Return the [x, y] coordinate for the center point of the cell that contains the specified text.  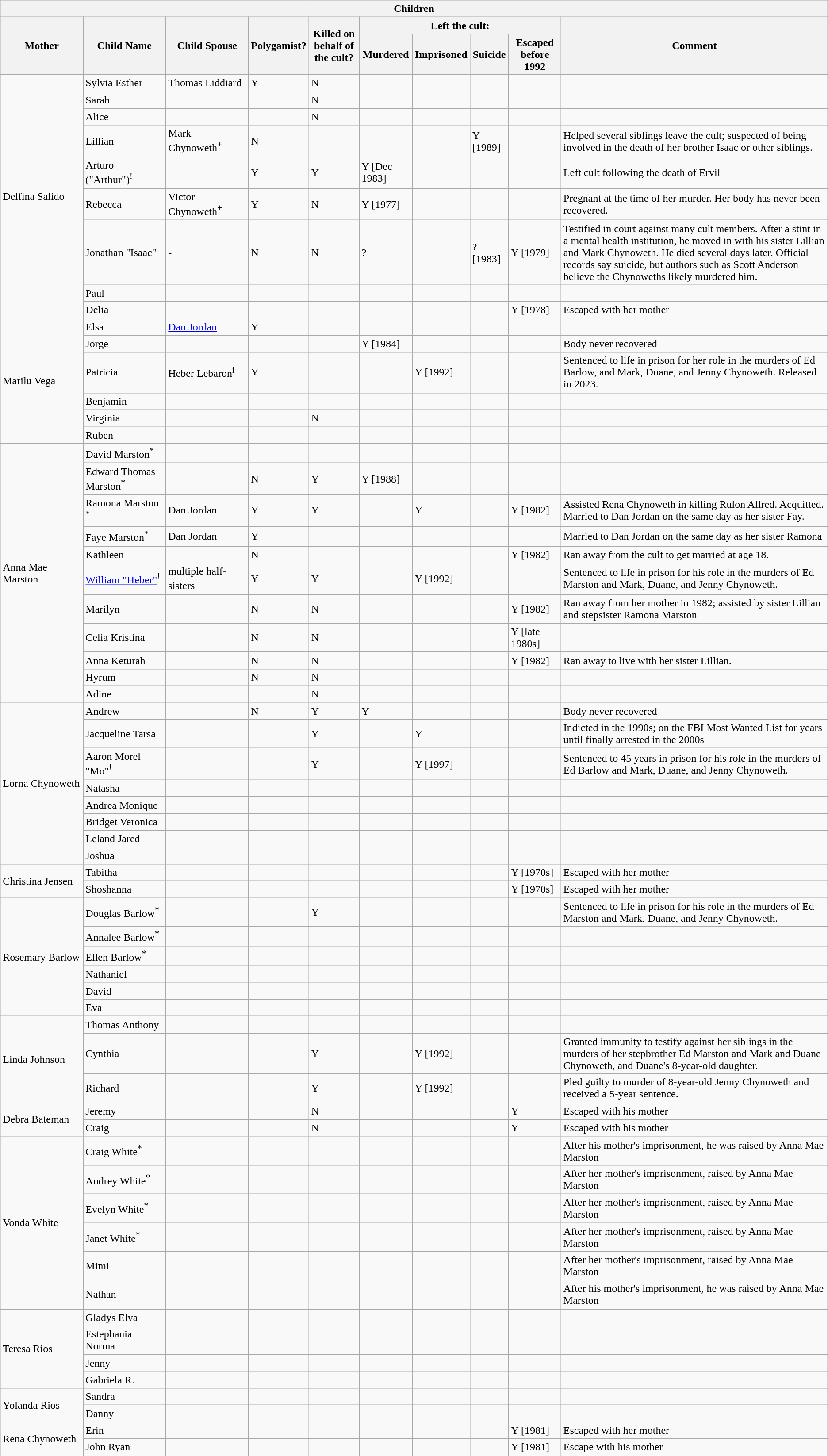
Cynthia [125, 1054]
Arturo ("Arthur")! [125, 173]
Y [1997] [441, 764]
Anna Keturah [125, 660]
Ran away to live with her sister Lillian. [694, 660]
Shoshanna [125, 889]
Faye Marston* [125, 536]
Ellen Barlow* [125, 956]
? [1983] [489, 253]
Sarah [125, 100]
Children [414, 9]
Marilyn [125, 609]
Alice [125, 117]
Benjamin [125, 401]
Natasha [125, 788]
Erin [125, 1430]
Rebecca [125, 204]
Sentenced to 45 years in prison for his role in the murders of Ed Barlow and Mark, Duane, and Jenny Chynoweth. [694, 764]
Joshua [125, 855]
Lorna Chynoweth [42, 783]
Mimi [125, 1266]
Linda Johnson [42, 1060]
Imprisoned [441, 54]
Sylvia Esther [125, 83]
Celia Kristina [125, 638]
Danny [125, 1414]
Aaron Morel "Mo"! [125, 764]
Rena Chynoweth [42, 1439]
multiple half-sistersi [207, 579]
Jonathan "Isaac" [125, 253]
Sandra [125, 1397]
Mother [42, 46]
Jenny [125, 1363]
Y [1984] [386, 344]
Thomas Anthony [125, 1025]
Y [Dec 1983] [386, 173]
Delfina Salido [42, 196]
Kathleen [125, 555]
Bridget Veronica [125, 822]
Left the cult: [460, 26]
Y [1989] [489, 141]
Annalee Barlow* [125, 937]
Marilu Vega [42, 381]
Ruben [125, 435]
Assisted Rena Chynoweth in killing Rulon Allred. Acquitted. Married to Dan Jordan on the same day as her sister Fay. [694, 510]
Jacqueline Tarsa [125, 734]
Richard [125, 1088]
David Marston* [125, 453]
Escape with his mother [694, 1447]
Estephania Norma [125, 1340]
Left cult following the death of Ervil [694, 173]
Child Spouse [207, 46]
David [125, 991]
Pregnant at the time of her murder. Her body has never been recovered. [694, 204]
Gladys Elva [125, 1318]
Victor Chynoweth+ [207, 204]
Elsa [125, 327]
Rosemary Barlow [42, 957]
Child Name [125, 46]
Killed on behalf of the cult? [334, 46]
Nathan [125, 1295]
Heber Lebaroni [207, 372]
Leland Jared [125, 839]
Lillian [125, 141]
Y [1979] [535, 253]
Pled guilty to murder of 8-year-old Jenny Chynoweth and received a 5-year sentence. [694, 1088]
Hyrum [125, 677]
William "Heber"! [125, 579]
Married to Dan Jordan on the same day as her sister Ramona [694, 536]
Y [late 1980s] [535, 638]
John Ryan [125, 1447]
Douglas Barlow* [125, 912]
Craig White* [125, 1151]
Nathaniel [125, 974]
Indicted in the 1990s; on the FBI Most Wanted List for years until finally arrested in the 2000s [694, 734]
Delia [125, 310]
Suicide [489, 54]
? [386, 253]
Teresa Rios [42, 1349]
Virginia [125, 418]
Debra Bateman [42, 1119]
Evelyn White* [125, 1208]
Ran away from her mother in 1982; assisted by sister Lillian and stepsister Ramona Marston [694, 609]
Mark Chynoweth+ [207, 141]
- [207, 253]
Escaped before 1992 [535, 54]
Y [1978] [535, 310]
Janet White* [125, 1237]
Audrey White* [125, 1179]
Eva [125, 1008]
Craig [125, 1128]
Christina Jensen [42, 881]
Helped several siblings leave the cult; suspected of being involved in the death of her brother Isaac or other siblings. [694, 141]
Jorge [125, 344]
Thomas Liddiard [207, 83]
Jeremy [125, 1111]
Anna Mae Marston [42, 573]
Edward Thomas Marston* [125, 479]
Ran away from the cult to get married at age 18. [694, 555]
Yolanda Rios [42, 1405]
Polygamist? [279, 46]
Paul [125, 293]
Andrea Monique [125, 805]
Tabitha [125, 872]
Comment [694, 46]
Y [1977] [386, 204]
Murdered [386, 54]
Patricia [125, 372]
Sentenced to life in prison for her role in the murders of Ed Barlow, and Mark, Duane, and Jenny Chynoweth. Released in 2023. [694, 372]
Adine [125, 694]
Ramona Marston * [125, 510]
Gabriela R. [125, 1380]
Y [1988] [386, 479]
Vonda White [42, 1222]
Andrew [125, 711]
